Provide the [X, Y] coordinate of the cell's center where the given text is located.  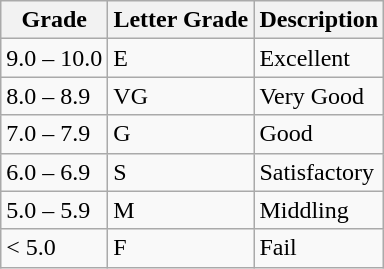
6.0 – 6.9 [54, 172]
Excellent [319, 58]
Good [319, 134]
5.0 – 5.9 [54, 210]
Description [319, 20]
Fail [319, 248]
8.0 – 8.9 [54, 96]
M [181, 210]
Satisfactory [319, 172]
Grade [54, 20]
Letter Grade [181, 20]
S [181, 172]
F [181, 248]
Very Good [319, 96]
E [181, 58]
< 5.0 [54, 248]
G [181, 134]
9.0 – 10.0 [54, 58]
VG [181, 96]
7.0 – 7.9 [54, 134]
Middling [319, 210]
